Output the (X, Y) coordinate of the center of the cell containing the given text.  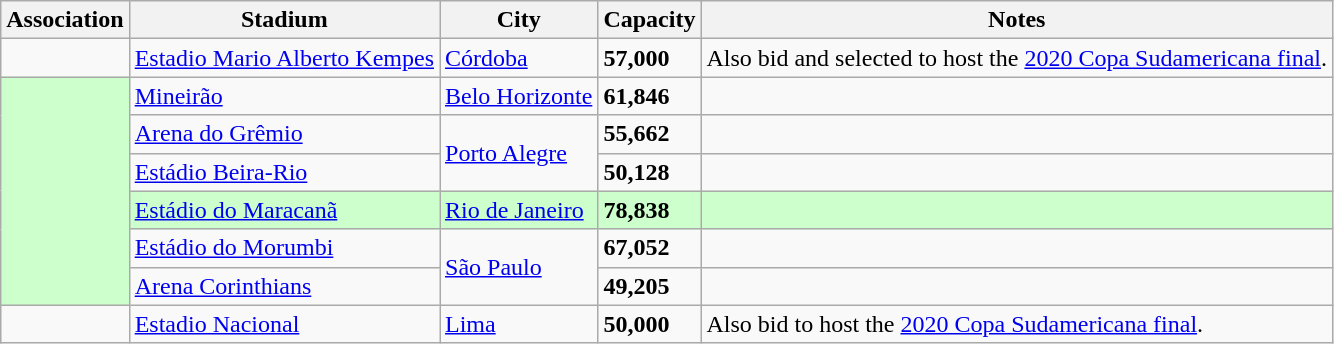
Estádio do Maracanã (284, 210)
Estádio do Morumbi (284, 248)
Association (65, 20)
Also bid and selected to host the 2020 Copa Sudamericana final. (1017, 58)
67,052 (650, 248)
Córdoba (519, 58)
Estádio Beira-Rio (284, 172)
City (519, 20)
Belo Horizonte (519, 96)
50,128 (650, 172)
Arena do Grêmio (284, 134)
78,838 (650, 210)
Notes (1017, 20)
57,000 (650, 58)
Also bid to host the 2020 Copa Sudamericana final. (1017, 324)
49,205 (650, 286)
Mineirão (284, 96)
61,846 (650, 96)
Arena Corinthians (284, 286)
Lima (519, 324)
Stadium (284, 20)
São Paulo (519, 267)
Capacity (650, 20)
55,662 (650, 134)
50,000 (650, 324)
Porto Alegre (519, 153)
Rio de Janeiro (519, 210)
Estadio Nacional (284, 324)
Estadio Mario Alberto Kempes (284, 58)
